Extract the (x, y) coordinate from the center of the cell holding the provided text.  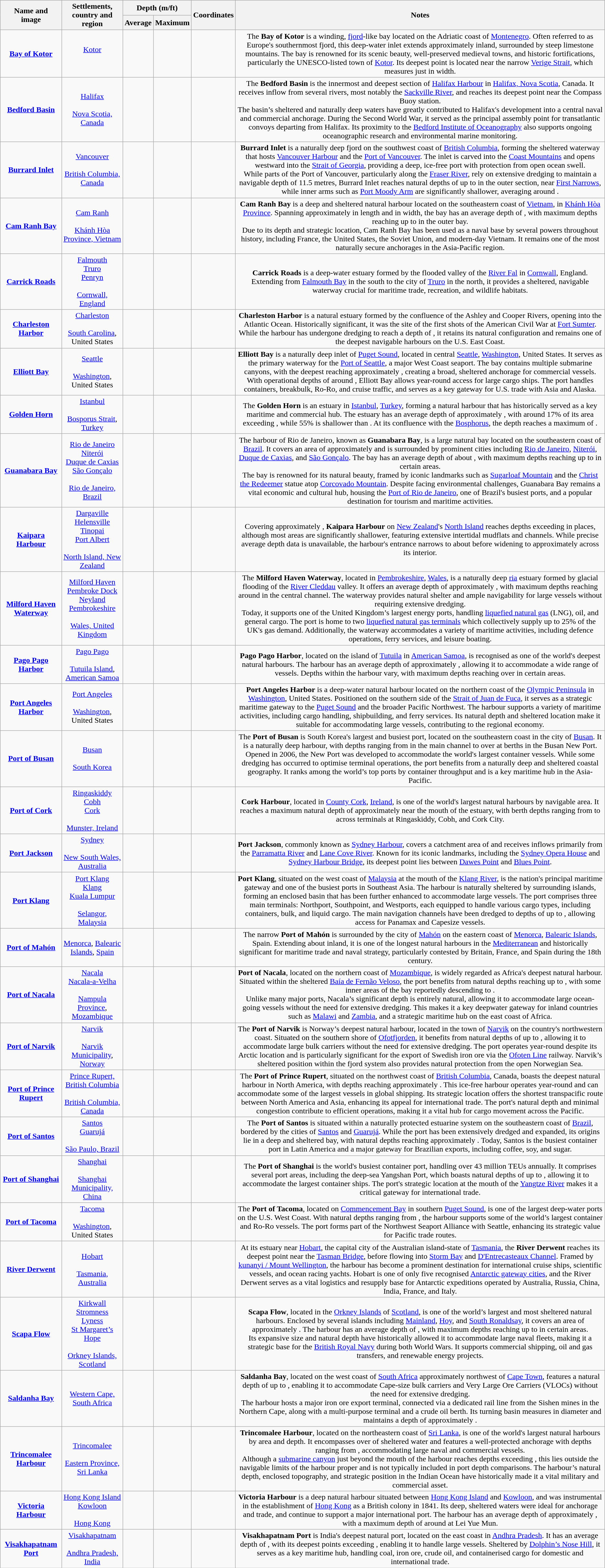
Victoria Harbour (31, 1510)
Settlements, country and region (92, 15)
Bedford Basin (31, 110)
Nacala Nacala-a-Velha Nampula Province, Mozambique (92, 994)
Port of Santos (31, 1136)
Guanabara Bay (31, 470)
Port Angeles Washington, United States (92, 707)
Bay of Kotor (31, 54)
Cam Ranh Bay (31, 226)
Carrick Roads (31, 282)
Port of Prince Rupert (31, 1093)
Milford Haven Pembroke Dock Neyland Pembrokeshire Wales, United Kingdom (92, 608)
Notes (420, 15)
Port of Tacoma (31, 1222)
Hobart Tasmania, Australia (92, 1269)
Port of Nacala (31, 994)
Falmouth Truro Penryn Cornwall, England (92, 282)
Name andimage (31, 15)
Coordinates (213, 15)
Charleston South Carolina, United States (92, 329)
Sydney New South Wales, Australia (92, 853)
Port of Shanghai (31, 1179)
Kirkwall Stromness Lyness St Margaret’s Hope Orkney Islands, Scotland (92, 1334)
Hong Kong Island Kowloon Hong Kong (92, 1510)
Port of Cork (31, 810)
Kotor (92, 54)
Visakhapatnam Port (31, 1549)
Ringaskiddy Cobh Cork Munster, Ireland (92, 810)
Port Klang Klang Kuala Lumpur Selangor, Malaysia (92, 900)
Istanbul Bosporus Strait, Turkey (92, 414)
Shanghai Shanghai Municipality, China (92, 1179)
Port Angeles Harbor (31, 707)
Trincomalee Eastern Province, Sri Lanka (92, 1458)
Average (138, 23)
Menorca, Balearic Islands, Spain (92, 947)
Busan South Korea (92, 759)
Trincomalee Harbour (31, 1458)
Pago Pago Tutuila Island, American Samoa (92, 664)
Kaipara Harbour (31, 539)
Tacoma Washington, United States (92, 1222)
Rio de Janeiro Niterói Duque de Caxias São Gonçalo Rio de Janeiro, Brazil (92, 470)
Vancouver British Columbia, Canada (92, 170)
Cam Ranh Khánh Hòa Province, Vietnam (92, 226)
Milford Haven Waterway (31, 608)
Depth (m/ft) (157, 8)
Charleston Harbor (31, 329)
Maximum (173, 23)
Saldanha Bay (31, 1398)
Prince Rupert, British Columbia British Columbia, Canada (92, 1093)
Narvik Narvik Municipality, Norway (92, 1046)
Burrard Inlet (31, 170)
Santos Guarujá São Paulo, Brazil (92, 1136)
Port Klang (31, 900)
Halifax Nova Scotia, Canada (92, 110)
Golden Horn (31, 414)
Port Jackson (31, 853)
Port of Narvik (31, 1046)
Port of Mahón (31, 947)
Pago Pago Harbor (31, 664)
River Derwent (31, 1269)
Scapa Flow (31, 1334)
Elliott Bay (31, 372)
Seattle Washington, United States (92, 372)
Visakhapatnam Andhra Pradesh, India (92, 1549)
Port of Busan (31, 759)
Dargaville Helensville Tinopai Port Albert North Island, New Zealand (92, 539)
Western Cape, South Africa (92, 1398)
